Capture the cell that displays the provided text and extract its (X, Y) central coordinate. 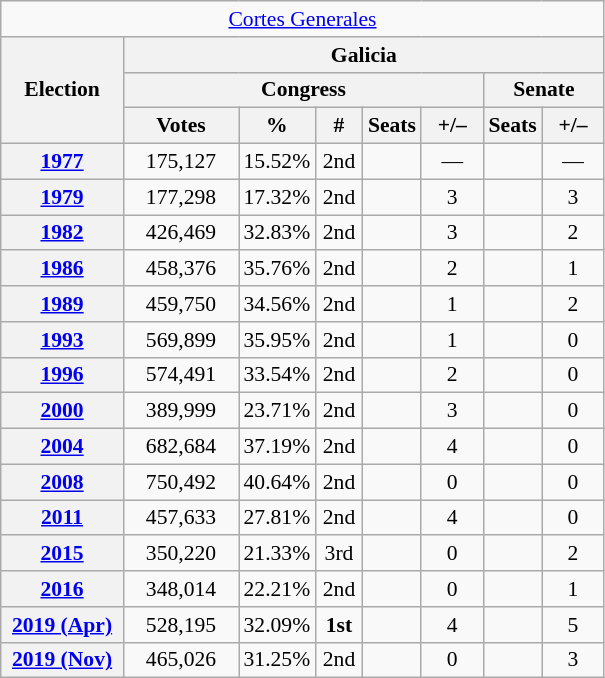
21.33% (276, 554)
2019 (Nov) (62, 660)
32.09% (276, 625)
2015 (62, 554)
Cortes Generales (303, 19)
# (339, 126)
17.32% (276, 197)
2011 (62, 518)
Congress (303, 90)
27.81% (276, 518)
574,491 (180, 375)
350,220 (180, 554)
1989 (62, 304)
% (276, 126)
2016 (62, 589)
682,684 (180, 447)
32.83% (276, 233)
35.76% (276, 269)
40.64% (276, 482)
177,298 (180, 197)
426,469 (180, 233)
465,026 (180, 660)
2008 (62, 482)
1979 (62, 197)
Election (62, 90)
1977 (62, 162)
23.71% (276, 411)
31.25% (276, 660)
569,899 (180, 340)
35.95% (276, 340)
750,492 (180, 482)
37.19% (276, 447)
15.52% (276, 162)
389,999 (180, 411)
3rd (339, 554)
1st (339, 625)
Senate (544, 90)
528,195 (180, 625)
1996 (62, 375)
348,014 (180, 589)
2019 (Apr) (62, 625)
22.21% (276, 589)
458,376 (180, 269)
2000 (62, 411)
1986 (62, 269)
175,127 (180, 162)
33.54% (276, 375)
457,633 (180, 518)
5 (574, 625)
459,750 (180, 304)
Galicia (364, 55)
Votes (180, 126)
34.56% (276, 304)
1993 (62, 340)
1982 (62, 233)
2004 (62, 447)
